Capture the cell that displays the provided text and extract its [x, y] central coordinate. 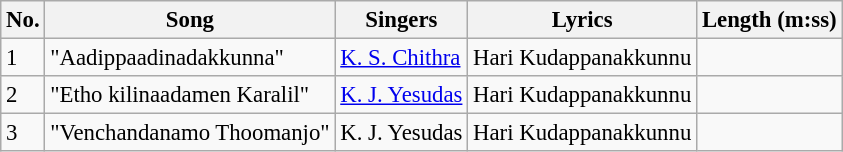
2 [23, 95]
3 [23, 133]
"Aadippaadinadakkunna" [190, 58]
No. [23, 20]
Singers [402, 20]
Length (m:ss) [770, 20]
K. S. Chithra [402, 58]
"Venchandanamo Thoomanjo" [190, 133]
"Etho kilinaadamen Karalil" [190, 95]
Song [190, 20]
1 [23, 58]
Lyrics [582, 20]
